Detect which cell encompasses the target text, then output its (x, y) center coordinate. 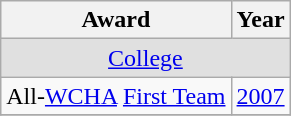
2007 (260, 96)
Award (116, 20)
All-WCHA First Team (116, 96)
College (146, 58)
Year (260, 20)
